Provide the (x, y) coordinate of the cell's center where the given text is located.  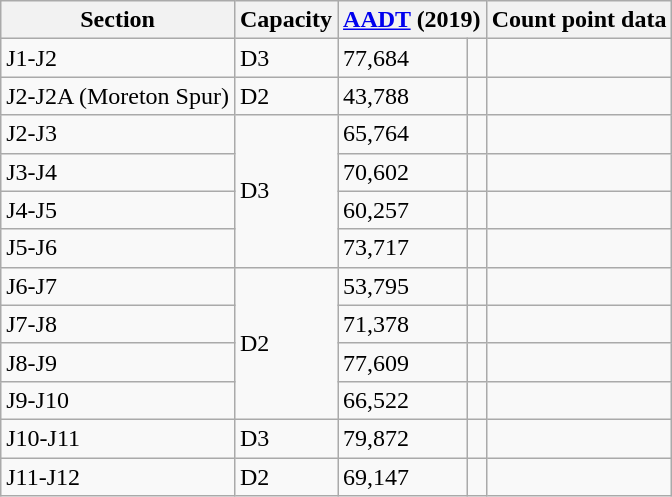
J5-J6 (118, 248)
Count point data (579, 20)
60,257 (403, 210)
79,872 (403, 438)
J4-J5 (118, 210)
69,147 (403, 477)
J11-J12 (118, 477)
J10-J11 (118, 438)
J6-J7 (118, 286)
AADT (2019) (412, 20)
71,378 (403, 324)
J2-J3 (118, 134)
J8-J9 (118, 362)
70,602 (403, 172)
53,795 (403, 286)
77,684 (403, 58)
77,609 (403, 362)
66,522 (403, 400)
J3-J4 (118, 172)
65,764 (403, 134)
J7-J8 (118, 324)
Capacity (286, 20)
73,717 (403, 248)
J1-J2 (118, 58)
J2-J2A (Moreton Spur) (118, 96)
43,788 (403, 96)
J9-J10 (118, 400)
Section (118, 20)
